Identify which cell holds the provided text, then report its (x, y) central coordinate. 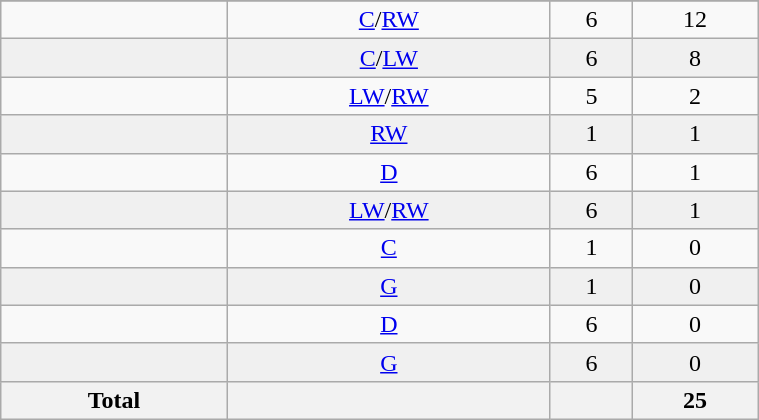
RW (388, 134)
C (388, 248)
C/RW (388, 20)
12 (696, 20)
25 (696, 400)
2 (696, 96)
Total (114, 400)
C/LW (388, 58)
8 (696, 58)
5 (591, 96)
